Detect which cell encompasses the target text, then output its (x, y) center coordinate. 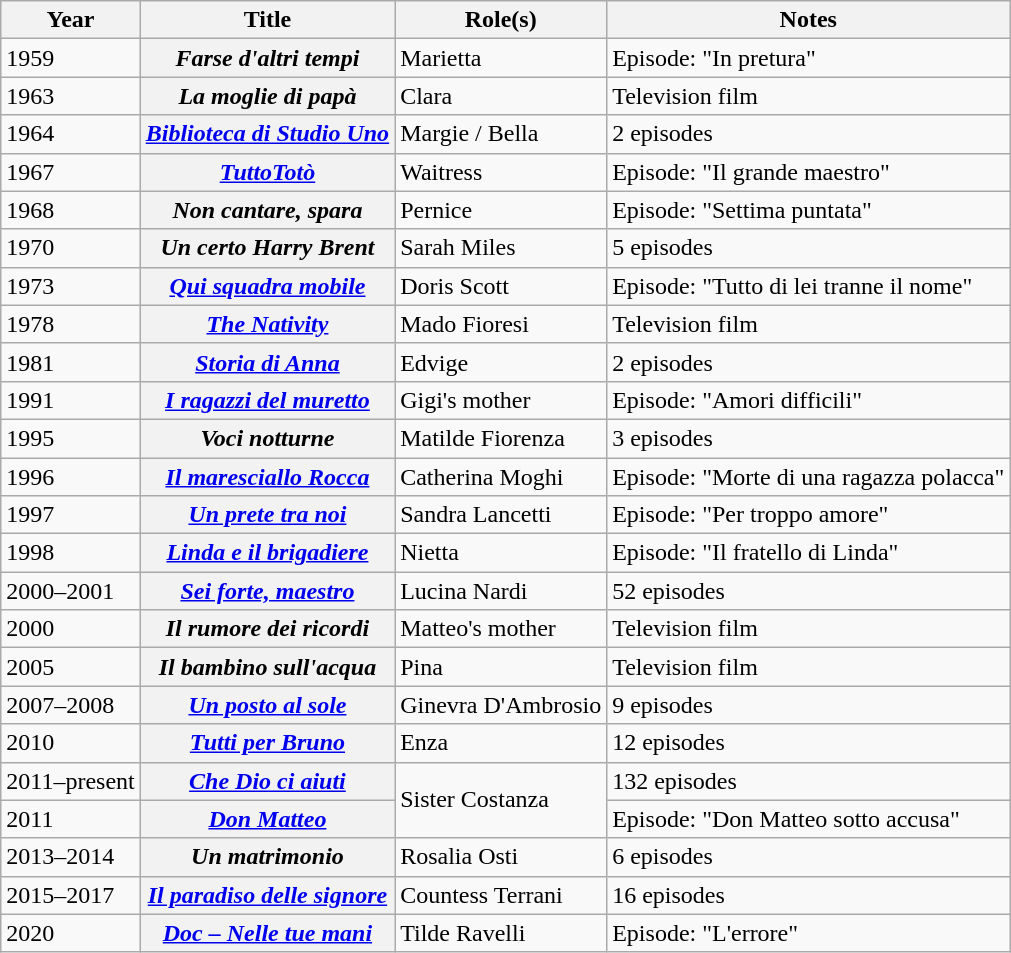
2020 (70, 933)
Marietta (501, 58)
Sarah Miles (501, 248)
Sandra Lancetti (501, 515)
1998 (70, 553)
I ragazzi del muretto (267, 400)
Episode: "Morte di una ragazza polacca" (808, 477)
Enza (501, 743)
Il bambino sull'acqua (267, 667)
2015–2017 (70, 895)
Margie / Bella (501, 134)
1991 (70, 400)
1996 (70, 477)
1978 (70, 324)
3 episodes (808, 438)
Doris Scott (501, 286)
2011–present (70, 781)
Pina (501, 667)
Episode: "Settima puntata" (808, 210)
1964 (70, 134)
9 episodes (808, 705)
16 episodes (808, 895)
Pernice (501, 210)
The Nativity (267, 324)
Matteo's mother (501, 629)
La moglie di papà (267, 96)
Nietta (501, 553)
Episode: "Don Matteo sotto accusa" (808, 819)
2000–2001 (70, 591)
Edvige (501, 362)
Un matrimonio (267, 857)
Farse d'altri tempi (267, 58)
Episode: "In pretura" (808, 58)
Countess Terrani (501, 895)
Linda e il brigadiere (267, 553)
1981 (70, 362)
Biblioteca di Studio Uno (267, 134)
Lucina Nardi (501, 591)
Sister Costanza (501, 800)
Il paradiso delle signore (267, 895)
2011 (70, 819)
2013–2014 (70, 857)
Year (70, 20)
Un certo Harry Brent (267, 248)
52 episodes (808, 591)
1997 (70, 515)
1970 (70, 248)
Episode: "Tutto di lei tranne il nome" (808, 286)
1968 (70, 210)
2000 (70, 629)
1973 (70, 286)
Tilde Ravelli (501, 933)
1959 (70, 58)
Notes (808, 20)
Title (267, 20)
1963 (70, 96)
TuttoTotò (267, 172)
2005 (70, 667)
12 episodes (808, 743)
Un posto al sole (267, 705)
Episode: "Per troppo amore" (808, 515)
6 episodes (808, 857)
Episode: "Amori difficili" (808, 400)
Il maresciallo Rocca (267, 477)
Mado Fioresi (501, 324)
Voci notturne (267, 438)
Ginevra D'Ambrosio (501, 705)
Gigi's mother (501, 400)
Clara (501, 96)
Che Dio ci aiuti (267, 781)
Role(s) (501, 20)
Doc – Nelle tue mani (267, 933)
Qui squadra mobile (267, 286)
Tutti per Bruno (267, 743)
Episode: "Il grande maestro" (808, 172)
132 episodes (808, 781)
2010 (70, 743)
Un prete tra noi (267, 515)
1967 (70, 172)
Il rumore dei ricordi (267, 629)
Episode: "L'errore" (808, 933)
Don Matteo (267, 819)
Waitress (501, 172)
Rosalia Osti (501, 857)
5 episodes (808, 248)
Episode: "Il fratello di Linda" (808, 553)
Matilde Fiorenza (501, 438)
Non cantare, spara (267, 210)
2007–2008 (70, 705)
Storia di Anna (267, 362)
Sei forte, maestro (267, 591)
1995 (70, 438)
Catherina Moghi (501, 477)
